Pinpoint the cell where the given text exists, returning its [X, Y] midpoint coordinate. 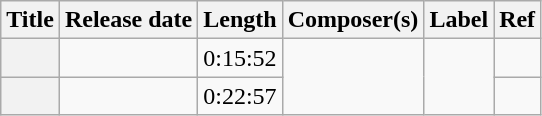
0:22:57 [240, 96]
Label [459, 20]
Ref [518, 20]
Title [30, 20]
Composer(s) [353, 20]
Length [240, 20]
0:15:52 [240, 58]
Release date [128, 20]
